Find where the given text appears and provide that cell's center as (x, y) coordinate. 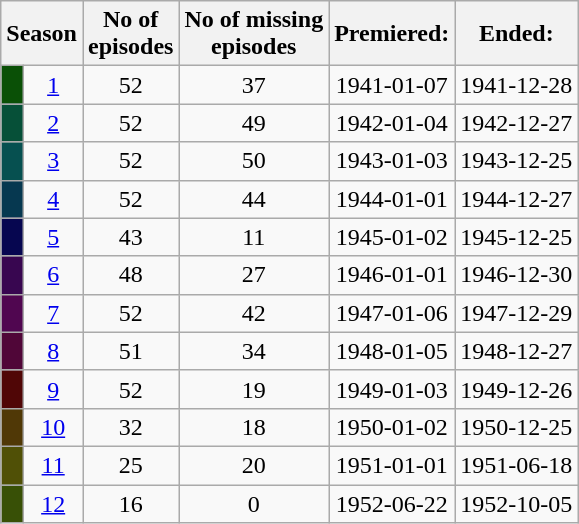
1950-01-02 (392, 427)
1951-01-01 (392, 465)
49 (254, 123)
27 (254, 275)
1944-01-01 (392, 199)
1950-12-25 (516, 427)
9 (54, 389)
1948-12-27 (516, 351)
34 (254, 351)
20 (254, 465)
1944-12-27 (516, 199)
1941-01-07 (392, 85)
1942-01-04 (392, 123)
No of episodes (130, 34)
5 (54, 237)
42 (254, 313)
48 (130, 275)
0 (254, 503)
19 (254, 389)
1947-01-06 (392, 313)
32 (130, 427)
3 (54, 161)
1943-12-25 (516, 161)
1945-12-25 (516, 237)
1948-01-05 (392, 351)
1952-10-05 (516, 503)
7 (54, 313)
2 (54, 123)
Premiered: (392, 34)
Season (42, 34)
16 (130, 503)
1951-06-18 (516, 465)
1947-12-29 (516, 313)
1941-12-28 (516, 85)
25 (130, 465)
6 (54, 275)
1949-12-26 (516, 389)
37 (254, 85)
1942-12-27 (516, 123)
1946-12-30 (516, 275)
1949-01-03 (392, 389)
Ended: (516, 34)
44 (254, 199)
1943-01-03 (392, 161)
50 (254, 161)
No of missingepisodes (254, 34)
43 (130, 237)
8 (54, 351)
10 (54, 427)
12 (54, 503)
51 (130, 351)
1 (54, 85)
1946-01-01 (392, 275)
18 (254, 427)
4 (54, 199)
1945-01-02 (392, 237)
1952-06-22 (392, 503)
